Provide the [X, Y] coordinate of the cell's center where the given text is located.  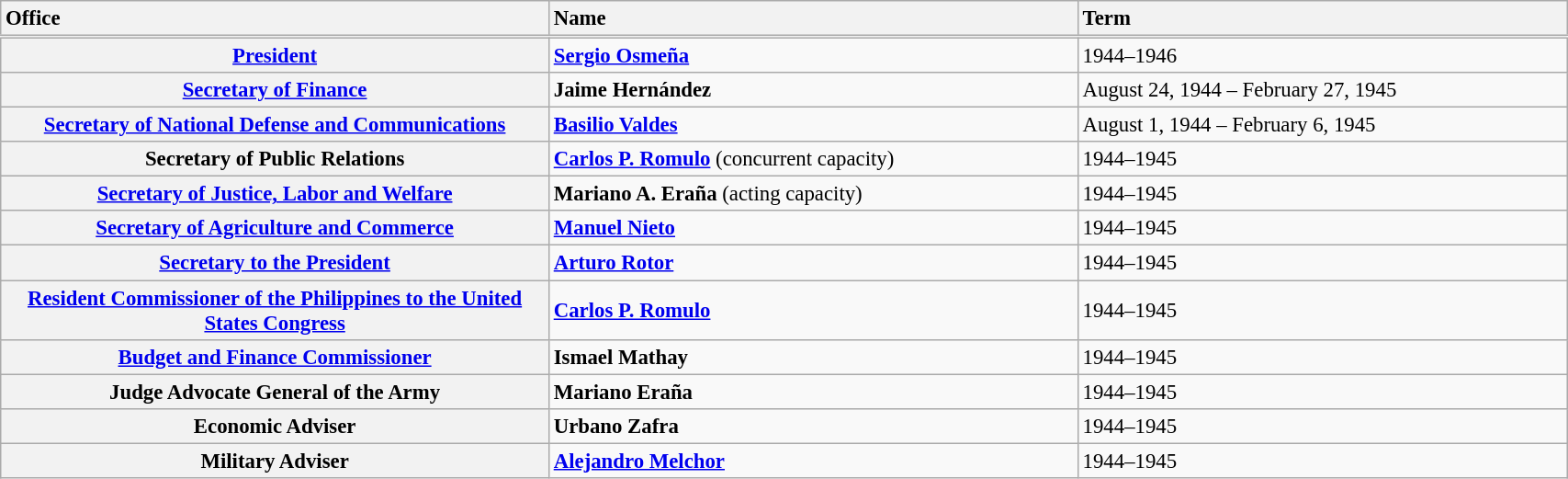
Economic Adviser [276, 426]
Manuel Nieto [813, 229]
Resident Commissioner of the Philippines to the United States Congress [276, 311]
Military Adviser [276, 461]
Arturo Rotor [813, 263]
Judge Advocate General of the Army [276, 392]
President [276, 55]
Secretary of National Defense and Communications [276, 125]
Carlos P. Romulo (concurrent capacity) [813, 159]
Secretary of Public Relations [276, 159]
Ismael Mathay [813, 357]
August 1, 1944 – February 6, 1945 [1322, 125]
Jaime Hernández [813, 90]
Mariano A. Eraña (acting capacity) [813, 194]
Secretary of Finance [276, 90]
Term [1322, 18]
Alejandro Melchor [813, 461]
Basilio Valdes [813, 125]
Secretary of Justice, Labor and Welfare [276, 194]
1944–1946 [1322, 55]
August 24, 1944 – February 27, 1945 [1322, 90]
Sergio Osmeña [813, 55]
Office [276, 18]
Secretary to the President [276, 263]
Name [813, 18]
Mariano Eraña [813, 392]
Carlos P. Romulo [813, 311]
Secretary of Agriculture and Commerce [276, 229]
Budget and Finance Commissioner [276, 357]
Urbano Zafra [813, 426]
